Extract the (x, y) coordinate from the center of the cell holding the provided text.  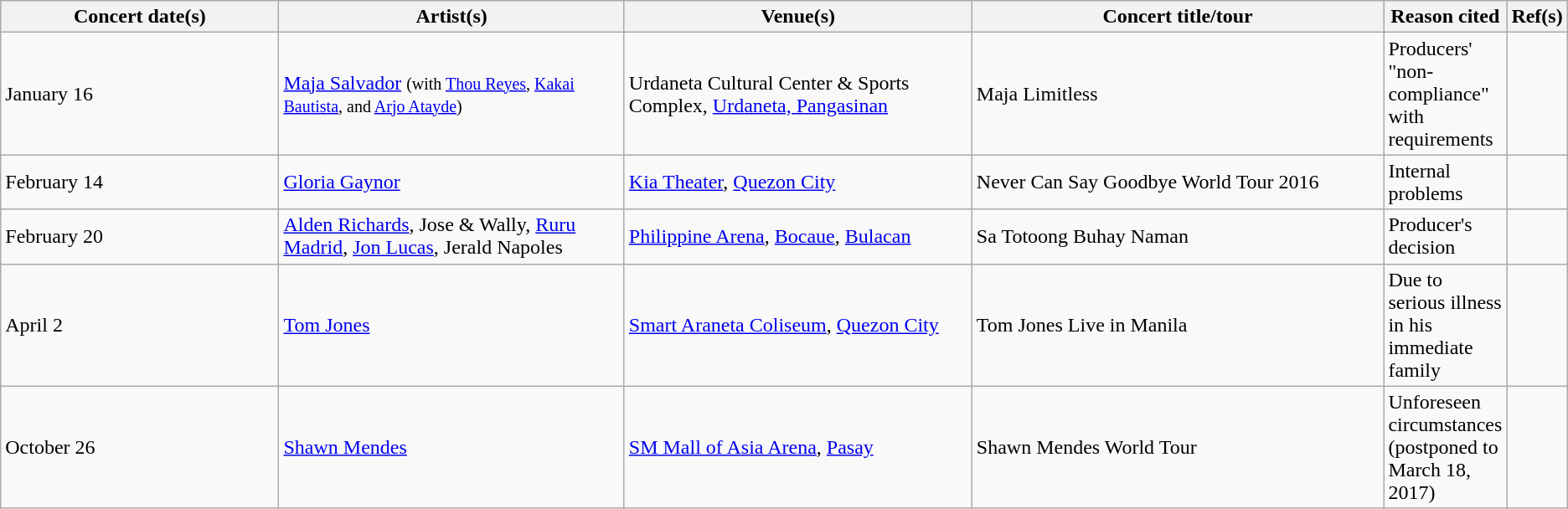
Ref(s) (1537, 17)
Producer's decision (1446, 236)
Never Can Say Goodbye World Tour 2016 (1178, 183)
Reason cited (1446, 17)
Internal problems (1446, 183)
Shawn Mendes (451, 447)
Gloria Gaynor (451, 183)
February 20 (140, 236)
Sa Totoong Buhay Naman (1178, 236)
Shawn Mendes World Tour (1178, 447)
January 16 (140, 94)
Tom Jones (451, 325)
Due to serious illness in his immediate family (1446, 325)
April 2 (140, 325)
Smart Araneta Coliseum, Quezon City (797, 325)
Alden Richards, Jose & Wally, Ruru Madrid, Jon Lucas, Jerald Napoles (451, 236)
Maja Limitless (1178, 94)
Concert date(s) (140, 17)
Venue(s) (797, 17)
Philippine Arena, Bocaue, Bulacan (797, 236)
Kia Theater, Quezon City (797, 183)
Concert title/tour (1178, 17)
February 14 (140, 183)
SM Mall of Asia Arena, Pasay (797, 447)
Producers' "non-compliance" with requirements (1446, 94)
Unforeseen circumstances (postponed to March 18, 2017) (1446, 447)
October 26 (140, 447)
Artist(s) (451, 17)
Urdaneta Cultural Center & Sports Complex, Urdaneta, Pangasinan (797, 94)
Maja Salvador (with Thou Reyes, Kakai Bautista, and Arjo Atayde) (451, 94)
Tom Jones Live in Manila (1178, 325)
